Extract the (X, Y) coordinate from the center of the cell holding the provided text.  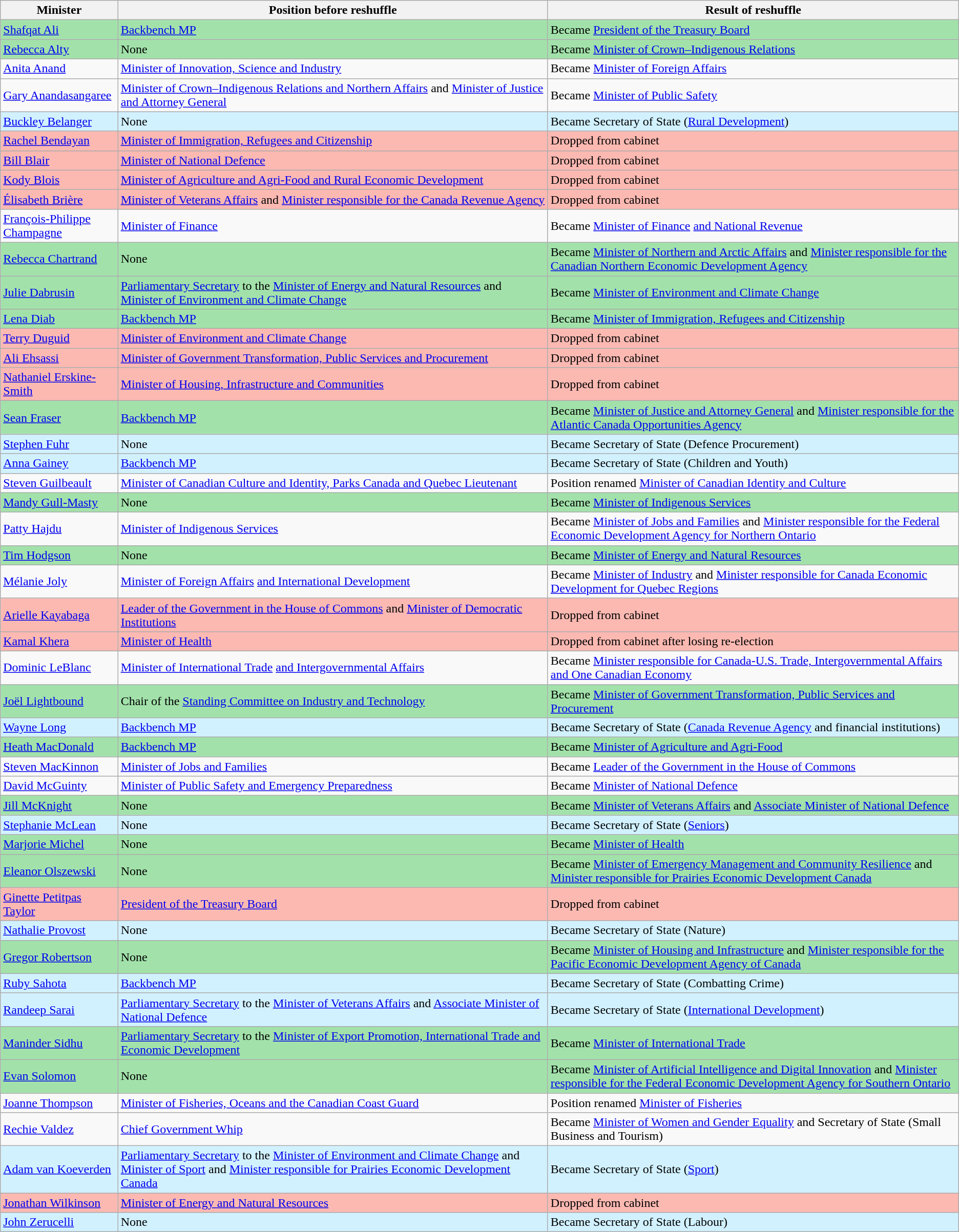
David McGuinty (59, 786)
Patty Hajdu (59, 528)
Rebecca Alty (59, 49)
Became Minister of Industry and Minister responsible for Canada Economic Development for Quebec Regions (753, 582)
Minister of Housing, Infrastructure and Communities (333, 384)
Parliamentary Secretary to the Minister of Export Promotion, International Trade and Economic Development (333, 1043)
Minister of National Defence (333, 160)
Became Secretary of State (Rural Development) (753, 121)
Eleanor Olszewski (59, 870)
Became Secretary of State (Sport) (753, 1170)
Became Secretary of State (Nature) (753, 930)
François-Philippe Champagne (59, 225)
Gary Anandasangaree (59, 95)
Became Minister of Energy and Natural Resources (753, 555)
Minister of International Trade and Intergovernmental Affairs (333, 668)
Became Minister of Jobs and Families and Minister responsible for the Federal Economic Development Agency for Northern Ontario (753, 528)
Minister of Fisheries, Oceans and the Canadian Coast Guard (333, 1102)
Lena Diab (59, 319)
Became Secretary of State (Children and Youth) (753, 463)
Chair of the Standing Committee on Industry and Technology (333, 700)
Kamal Khera (59, 641)
Randeep Sarai (59, 1010)
Anita Anand (59, 69)
Jill McKnight (59, 805)
Became Secretary of State (Canada Revenue Agency and financial institutions) (753, 728)
Minister of Jobs and Families (333, 767)
Jonathan Wilkinson (59, 1203)
Minister of Finance (333, 225)
Parliamentary Secretary to the Minister of Veterans Affairs and Associate Minister of National Defence (333, 1010)
Stephanie McLean (59, 825)
Became Minister of Public Safety (753, 95)
Élisabeth Brière (59, 199)
Minister of Canadian Culture and Identity, Parks Canada and Quebec Lieutenant (333, 483)
Julie Dabrusin (59, 292)
Position renamed Minister of Canadian Identity and Culture (753, 483)
Became Minister of Agriculture and Agri-Food (753, 747)
Heath MacDonald (59, 747)
Became Minister of Immigration, Refugees and Citizenship (753, 319)
Minister of Environment and Climate Change (333, 338)
Became Secretary of State (Defence Procurement) (753, 444)
Rechie Valdez (59, 1130)
Nathalie Provost (59, 930)
Stephen Fuhr (59, 444)
Anna Gainey (59, 463)
Minister (59, 10)
Bill Blair (59, 160)
Became Leader of the Government in the House of Commons (753, 767)
Evan Solomon (59, 1076)
Minister of Indigenous Services (333, 528)
Joanne Thompson (59, 1102)
Leader of the Government in the House of Commons and Minister of Democratic Institutions (333, 614)
John Zerucelli (59, 1222)
Became Minister of Indigenous Services (753, 502)
Became Minister of Emergency Management and Community Resilience and Minister responsible for Prairies Economic Development Canada (753, 870)
Became Minister of Health (753, 844)
Became Secretary of State (Combatting Crime) (753, 983)
Became Minister of Crown–Indigenous Relations (753, 49)
Steven MacKinnon (59, 767)
Became Secretary of State (Labour) (753, 1222)
Mélanie Joly (59, 582)
Became Minister of Finance and National Revenue (753, 225)
Dominic LeBlanc (59, 668)
Rebecca Chartrand (59, 259)
Became Minister of Justice and Attorney General and Minister responsible for the Atlantic Canada Opportunities Agency (753, 418)
Marjorie Michel (59, 844)
Minister of Veterans Affairs and Minister responsible for the Canada Revenue Agency (333, 199)
Minister of Immigration, Refugees and Citizenship (333, 141)
Buckley Belanger (59, 121)
Position renamed Minister of Fisheries (753, 1102)
Parliamentary Secretary to the Minister of Energy and Natural Resources and Minister of Environment and Climate Change (333, 292)
Steven Guilbeault (59, 483)
Minister of Crown–Indigenous Relations and Northern Affairs and Minister of Justice and Attorney General (333, 95)
Nathaniel Erskine-Smith (59, 384)
Minister of Agriculture and Agri-Food and Rural Economic Development (333, 180)
Sean Fraser (59, 418)
Chief Government Whip (333, 1130)
Ginette Petitpas Taylor (59, 904)
Dropped from cabinet after losing re-election (753, 641)
Became Minister of Housing and Infrastructure and Minister responsible for the Pacific Economic Development Agency of Canada (753, 957)
Position before reshuffle (333, 10)
Mandy Gull-Masty (59, 502)
Minister of Innovation, Science and Industry (333, 69)
Became Minister responsible for Canada-U.S. Trade, Intergovernmental Affairs and One Canadian Economy (753, 668)
Became Minister of National Defence (753, 786)
Minister of Health (333, 641)
Shafqat Ali (59, 30)
Rachel Bendayan (59, 141)
Became President of the Treasury Board (753, 30)
Minister of Government Transformation, Public Services and Procurement (333, 358)
Gregor Robertson (59, 957)
Adam van Koeverden (59, 1170)
Ruby Sahota (59, 983)
Tim Hodgson (59, 555)
Became Minister of Foreign Affairs (753, 69)
Ali Ehsassi (59, 358)
Became Minister of Women and Gender Equality and Secretary of State (Small Business and Tourism) (753, 1130)
Terry Duguid (59, 338)
Kody Blois (59, 180)
President of the Treasury Board (333, 904)
Became Minister of International Trade (753, 1043)
Arielle Kayabaga (59, 614)
Became Minister of Government Transformation, Public Services and Procurement (753, 700)
Became Secretary of State (International Development) (753, 1010)
Result of reshuffle (753, 10)
Minister of Energy and Natural Resources (333, 1203)
Minister of Public Safety and Emergency Preparedness (333, 786)
Became Minister of Northern and Arctic Affairs and Minister responsible for the Canadian Northern Economic Development Agency (753, 259)
Wayne Long (59, 728)
Became Minister of Environment and Climate Change (753, 292)
Maninder Sidhu (59, 1043)
Minister of Foreign Affairs and International Development (333, 582)
Became Secretary of State (Seniors) (753, 825)
Joël Lightbound (59, 700)
Became Minister of Veterans Affairs and Associate Minister of National Defence (753, 805)
